Scan for the cell matching the given text and deliver its (X, Y) coordinate at center. 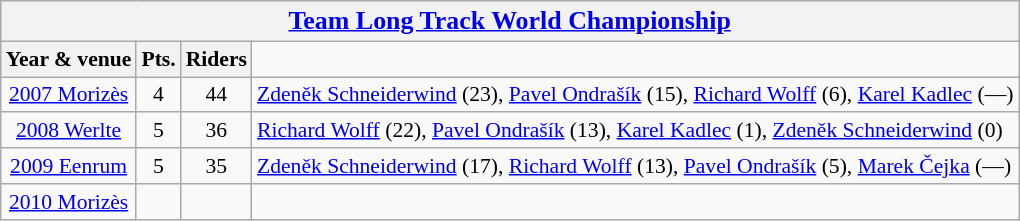
Zdeněk Schneiderwind (17), Richard Wolff (13), Pavel Ondrašík (5), Marek Čejka (—) (636, 166)
35 (216, 166)
Team Long Track World Championship (510, 21)
Richard Wolff (22), Pavel Ondrašík (13), Karel Kadlec (1), Zdeněk Schneiderwind (0) (636, 131)
Pts. (158, 59)
Riders (216, 59)
2009 Eenrum (69, 166)
Zdeněk Schneiderwind (23), Pavel Ondrašík (15), Richard Wolff (6), Karel Kadlec (—) (636, 95)
2010 Morizès (69, 202)
2008 Werlte (69, 131)
2007 Morizès (69, 95)
36 (216, 131)
4 (158, 95)
Year & venue (69, 59)
44 (216, 95)
